For the text-containing cell, return its midpoint in [X, Y] coordinate format. 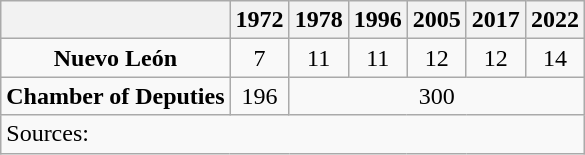
Nuevo León [116, 58]
2005 [436, 20]
Sources: [293, 134]
300 [436, 96]
1972 [260, 20]
2017 [496, 20]
1996 [378, 20]
2022 [554, 20]
7 [260, 58]
196 [260, 96]
Chamber of Deputies [116, 96]
14 [554, 58]
1978 [318, 20]
